Extract the [X, Y] coordinate from the center of the cell holding the provided text.  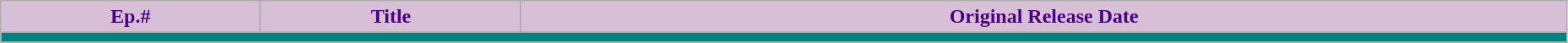
Ep.# [131, 17]
Original Release Date [1044, 17]
Title [391, 17]
